Detect which cell encompasses the target text, then output its [X, Y] center coordinate. 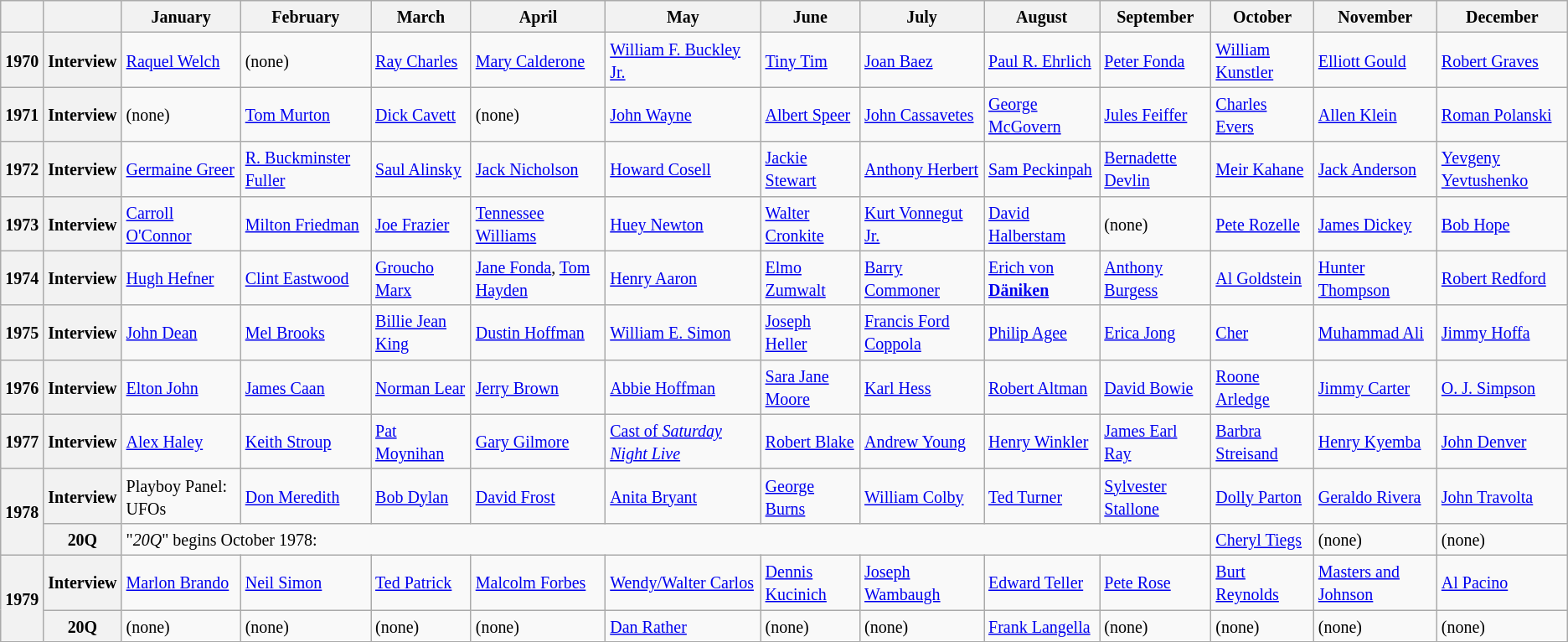
Masters and Johnson [1375, 582]
Saul Alinsky [421, 169]
April [538, 17]
Anthony Herbert [921, 169]
1976 [22, 387]
Henry Aaron [683, 278]
Joan Baez [921, 60]
Dolly Parton [1262, 496]
Huey Newton [683, 223]
Francis Ford Coppola [921, 332]
Cast of Saturday Night Live [683, 441]
Joseph Wambaugh [921, 582]
Dick Cavett [421, 114]
Hugh Hefner [181, 278]
Carroll O'Connor [181, 223]
John Dean [181, 332]
Muhammad Ali [1375, 332]
Neil Simon [305, 582]
Anthony Burgess [1156, 278]
Jimmy Carter [1375, 387]
August [1041, 17]
John Denver [1502, 441]
Jane Fonda, Tom Hayden [538, 278]
Al Goldstein [1262, 278]
Peter Fonda [1156, 60]
Albert Speer [810, 114]
Elton John [181, 387]
Gary Gilmore [538, 441]
Robert Altman [1041, 387]
May [683, 17]
John Wayne [683, 114]
James Dickey [1375, 223]
Germaine Greer [181, 169]
October [1262, 17]
February [305, 17]
Erica Jong [1156, 332]
1977 [22, 441]
William Kunstler [1262, 60]
Wendy/Walter Carlos [683, 582]
Milton Friedman [305, 223]
Jerry Brown [538, 387]
Jules Feiffer [1156, 114]
Pete Rozelle [1262, 223]
Walter Cronkite [810, 223]
Ted Turner [1041, 496]
1978 [22, 511]
Andrew Young [921, 441]
William Colby [921, 496]
November [1375, 17]
Dennis Kucinich [810, 582]
Bob Hope [1502, 223]
July [921, 17]
Yevgeny Yevtushenko [1502, 169]
John Travolta [1502, 496]
Frank Langella [1041, 626]
O. J. Simpson [1502, 387]
James Earl Ray [1156, 441]
George McGovern [1041, 114]
Burt Reynolds [1262, 582]
John Cassavetes [921, 114]
1972 [22, 169]
Mel Brooks [305, 332]
Allen Klein [1375, 114]
Marlon Brando [181, 582]
Elmo Zumwalt [810, 278]
Bob Dylan [421, 496]
Cheryl Tiegs [1262, 539]
Groucho Marx [421, 278]
R. Buckminster Fuller [305, 169]
Meir Kahane [1262, 169]
"20Q" begins October 1978: [667, 539]
Tiny Tim [810, 60]
Robert Graves [1502, 60]
Karl Hess [921, 387]
Barry Commoner [921, 278]
1973 [22, 223]
Bernadette Devlin [1156, 169]
1971 [22, 114]
Hunter Thompson [1375, 278]
Cher [1262, 332]
Mary Calderone [538, 60]
March [421, 17]
Malcolm Forbes [538, 582]
William E. Simon [683, 332]
Jack Nicholson [538, 169]
1979 [22, 598]
Clint Eastwood [305, 278]
Howard Cosell [683, 169]
David Bowie [1156, 387]
1974 [22, 278]
June [810, 17]
Barbra Streisand [1262, 441]
Robert Blake [810, 441]
1970 [22, 60]
Dan Rather [683, 626]
Robert Redford [1502, 278]
Al Pacino [1502, 582]
September [1156, 17]
Erich von Däniken [1041, 278]
Playboy Panel: UFOs [181, 496]
Joe Frazier [421, 223]
Jackie Stewart [810, 169]
David Halberstam [1041, 223]
Pete Rose [1156, 582]
Roone Arledge [1262, 387]
Norman Lear [421, 387]
1975 [22, 332]
Elliott Gould [1375, 60]
Don Meredith [305, 496]
Sara Jane Moore [810, 387]
Ted Patrick [421, 582]
David Frost [538, 496]
Tennessee Williams [538, 223]
Kurt Vonnegut Jr. [921, 223]
Anita Bryant [683, 496]
Edward Teller [1041, 582]
Sylvester Stallone [1156, 496]
Ray Charles [421, 60]
George Burns [810, 496]
Raquel Welch [181, 60]
Dustin Hoffman [538, 332]
Geraldo Rivera [1375, 496]
Billie Jean King [421, 332]
Paul R. Ehrlich [1041, 60]
Joseph Heller [810, 332]
William F. Buckley Jr. [683, 60]
December [1502, 17]
Charles Evers [1262, 114]
Henry Kyemba [1375, 441]
Keith Stroup [305, 441]
James Caan [305, 387]
January [181, 17]
Philip Agee [1041, 332]
Jack Anderson [1375, 169]
Sam Peckinpah [1041, 169]
Jimmy Hoffa [1502, 332]
Alex Haley [181, 441]
Pat Moynihan [421, 441]
Abbie Hoffman [683, 387]
Tom Murton [305, 114]
Henry Winkler [1041, 441]
Roman Polanski [1502, 114]
